Search for the cell housing the specified text and yield its (x, y) center coordinate. 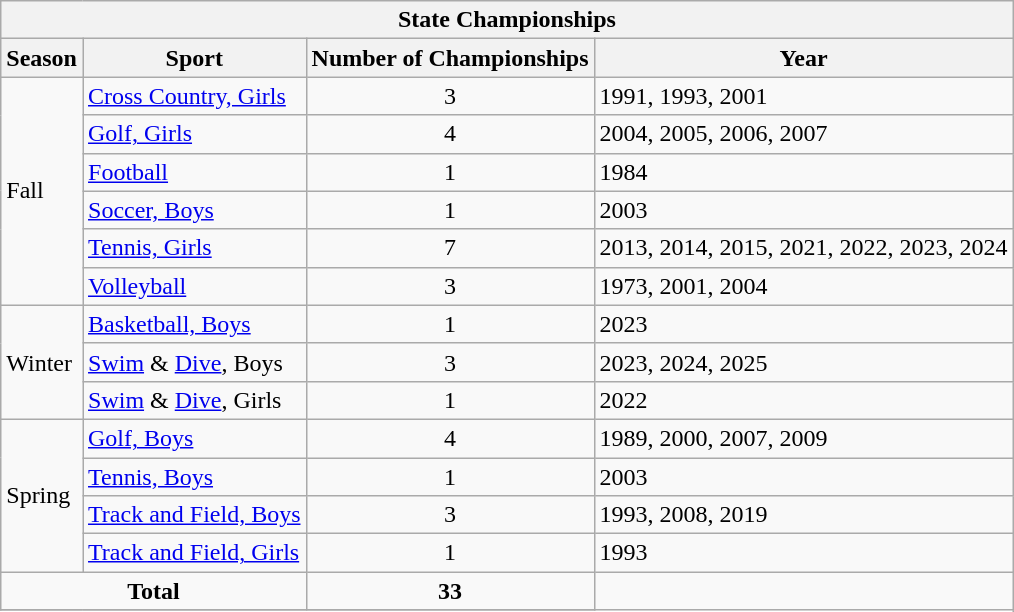
Football (194, 172)
1989, 2000, 2007, 2009 (804, 438)
2004, 2005, 2006, 2007 (804, 134)
Golf, Boys (194, 438)
Golf, Girls (194, 134)
Spring (42, 495)
Track and Field, Girls (194, 553)
Sport (194, 58)
Tennis, Boys (194, 477)
2022 (804, 400)
2013, 2014, 2015, 2021, 2022, 2023, 2024 (804, 248)
Volleyball (194, 286)
Swim & Dive, Girls (194, 400)
1991, 1993, 2001 (804, 96)
Fall (42, 191)
Number of Championships (450, 58)
Winter (42, 362)
1984 (804, 172)
1973, 2001, 2004 (804, 286)
Swim & Dive, Boys (194, 362)
State Championships (507, 20)
Season (42, 58)
Total (154, 591)
1993, 2008, 2019 (804, 515)
Track and Field, Boys (194, 515)
2023 (804, 324)
7 (450, 248)
2023, 2024, 2025 (804, 362)
Tennis, Girls (194, 248)
Cross Country, Girls (194, 96)
Soccer, Boys (194, 210)
Year (804, 58)
1993 (804, 553)
33 (450, 591)
Basketball, Boys (194, 324)
